Search for the cell housing the specified text and yield its [X, Y] center coordinate. 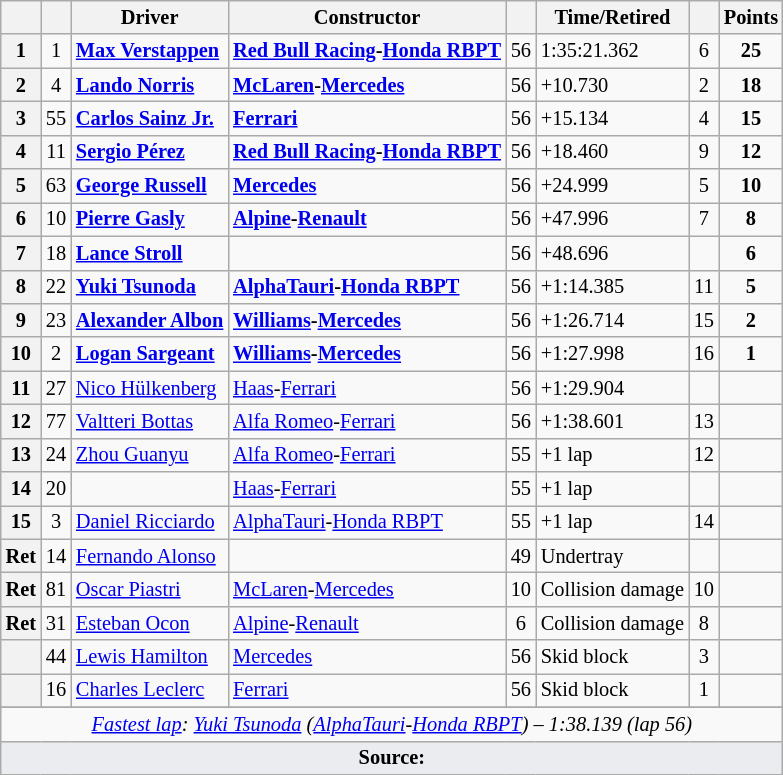
63 [56, 186]
Oscar Piastri [150, 589]
+24.999 [612, 186]
31 [56, 623]
Time/Retired [612, 17]
Max Verstappen [150, 51]
+18.460 [612, 152]
81 [56, 589]
Sergio Pérez [150, 152]
24 [56, 455]
+1:27.998 [612, 354]
Nico Hülkenberg [150, 388]
Daniel Ricciardo [150, 522]
+48.696 [612, 253]
27 [56, 388]
+10.730 [612, 85]
Zhou Guanyu [150, 455]
Lewis Hamilton [150, 657]
Esteban Ocon [150, 623]
George Russell [150, 186]
+1:14.385 [612, 287]
Carlos Sainz Jr. [150, 118]
Alexander Albon [150, 320]
77 [56, 421]
Driver [150, 17]
+1:29.904 [612, 388]
Fernando Alonso [150, 556]
Yuki Tsunoda [150, 287]
Source: [392, 758]
Charles Leclerc [150, 690]
+1:26.714 [612, 320]
Undertray [612, 556]
23 [56, 320]
44 [56, 657]
Lando Norris [150, 85]
49 [521, 556]
+47.996 [612, 219]
Fastest lap: Yuki Tsunoda (AlphaTauri-Honda RBPT) – 1:38.139 (lap 56) [392, 724]
Valtteri Bottas [150, 421]
+1:38.601 [612, 421]
20 [56, 489]
1:35:21.362 [612, 51]
Lance Stroll [150, 253]
Points [751, 17]
Constructor [367, 17]
Logan Sargeant [150, 354]
+15.134 [612, 118]
25 [751, 51]
22 [56, 287]
Pierre Gasly [150, 219]
